Return the [x, y] coordinate for the center point of the cell that contains the specified text.  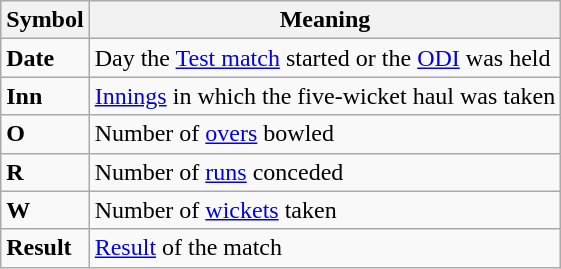
Number of overs bowled [325, 134]
Meaning [325, 20]
Result of the match [325, 248]
Day the Test match started or the ODI was held [325, 58]
Number of runs conceded [325, 172]
Date [45, 58]
W [45, 210]
Innings in which the five-wicket haul was taken [325, 96]
Result [45, 248]
O [45, 134]
R [45, 172]
Inn [45, 96]
Symbol [45, 20]
Number of wickets taken [325, 210]
